For the text-containing cell, return its midpoint in [x, y] coordinate format. 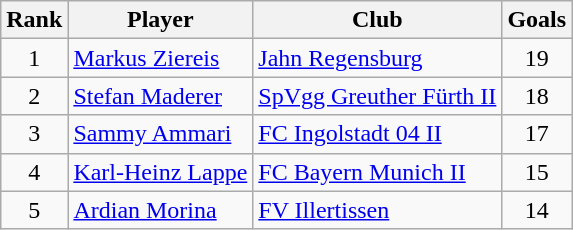
Club [378, 20]
19 [537, 58]
FC Bayern Munich II [378, 172]
4 [34, 172]
2 [34, 96]
14 [537, 210]
Markus Ziereis [160, 58]
17 [537, 134]
Stefan Maderer [160, 96]
Sammy Ammari [160, 134]
Ardian Morina [160, 210]
Goals [537, 20]
Rank [34, 20]
18 [537, 96]
3 [34, 134]
Jahn Regensburg [378, 58]
Karl-Heinz Lappe [160, 172]
Player [160, 20]
15 [537, 172]
FV Illertissen [378, 210]
SpVgg Greuther Fürth II [378, 96]
1 [34, 58]
FC Ingolstadt 04 II [378, 134]
5 [34, 210]
